Extract the [X, Y] coordinate from the center of the cell holding the provided text.  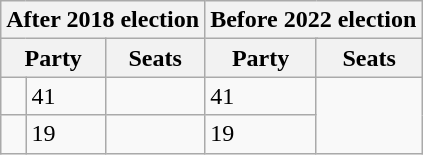
After 2018 election [103, 20]
Before 2022 election [314, 20]
